For the text-containing cell, return its midpoint in (x, y) coordinate format. 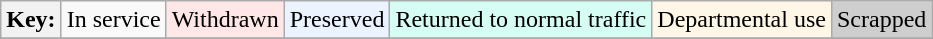
Withdrawn (225, 20)
In service (114, 20)
Preserved (337, 20)
Scrapped (881, 20)
Key: (31, 20)
Returned to normal traffic (521, 20)
Departmental use (742, 20)
